Provide the (x, y) coordinate of the cell's center where the given text is located.  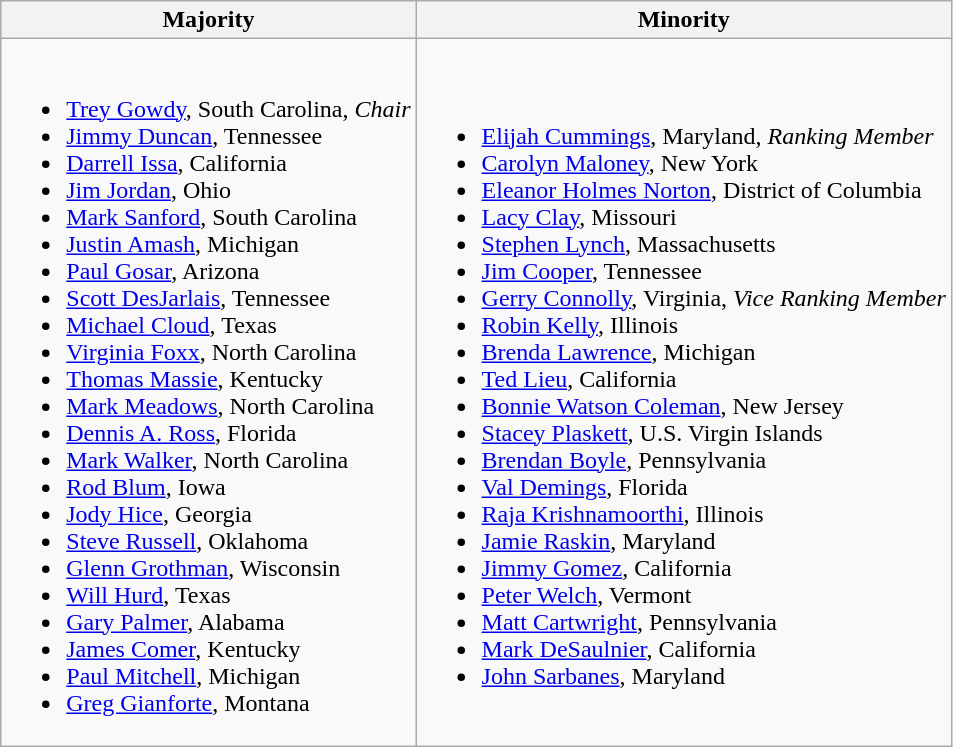
Majority (208, 20)
Minority (684, 20)
